Search for the cell housing the specified text and yield its (x, y) center coordinate. 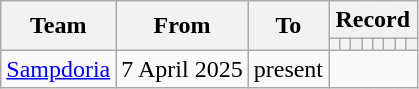
Team (58, 26)
present (288, 69)
From (182, 26)
7 April 2025 (182, 69)
Sampdoria (58, 69)
To (288, 26)
Record (373, 20)
